For the text-containing cell, return its midpoint in [X, Y] coordinate format. 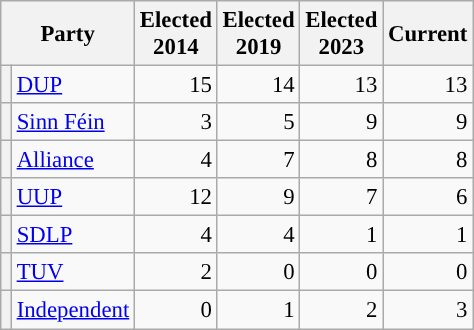
Party [68, 34]
12 [176, 197]
Alliance [72, 160]
UUP [72, 197]
Sinn Féin [72, 122]
Elected2019 [258, 34]
TUV [72, 273]
Current [428, 34]
14 [258, 85]
Elected2023 [342, 34]
Elected2014 [176, 34]
Independent [72, 310]
DUP [72, 85]
5 [258, 122]
15 [176, 85]
SDLP [72, 235]
6 [428, 197]
